Provide the (x, y) coordinate of the cell's center where the given text is located.  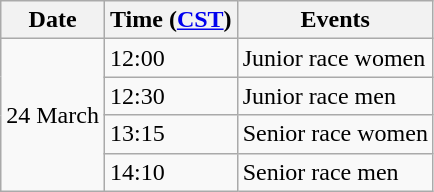
24 March (53, 115)
Time (CST) (170, 20)
13:15 (170, 134)
12:00 (170, 58)
Events (335, 20)
Junior race men (335, 96)
14:10 (170, 172)
Junior race women (335, 58)
Date (53, 20)
Senior race women (335, 134)
12:30 (170, 96)
Senior race men (335, 172)
